Output the (x, y) coordinate of the center of the cell containing the given text.  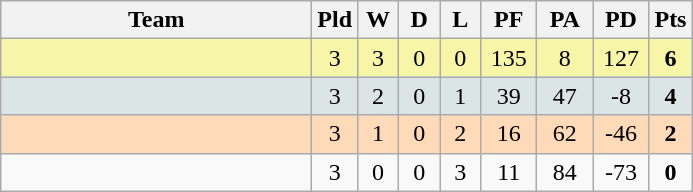
PD (621, 20)
8 (565, 58)
11 (509, 172)
Pld (335, 20)
39 (509, 96)
L (460, 20)
16 (509, 134)
4 (670, 96)
-46 (621, 134)
Team (156, 20)
135 (509, 58)
W (378, 20)
-73 (621, 172)
6 (670, 58)
PF (509, 20)
62 (565, 134)
PA (565, 20)
47 (565, 96)
84 (565, 172)
-8 (621, 96)
Pts (670, 20)
D (420, 20)
127 (621, 58)
